Search for the cell housing the specified text and yield its [x, y] center coordinate. 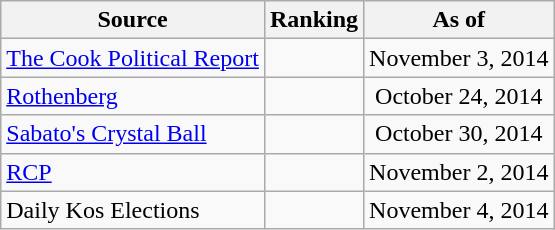
Daily Kos Elections [133, 210]
November 4, 2014 [459, 210]
The Cook Political Report [133, 58]
Source [133, 20]
October 30, 2014 [459, 134]
November 3, 2014 [459, 58]
Sabato's Crystal Ball [133, 134]
November 2, 2014 [459, 172]
Rothenberg [133, 96]
As of [459, 20]
October 24, 2014 [459, 96]
Ranking [314, 20]
RCP [133, 172]
